For the text-containing cell, return its midpoint in (X, Y) coordinate format. 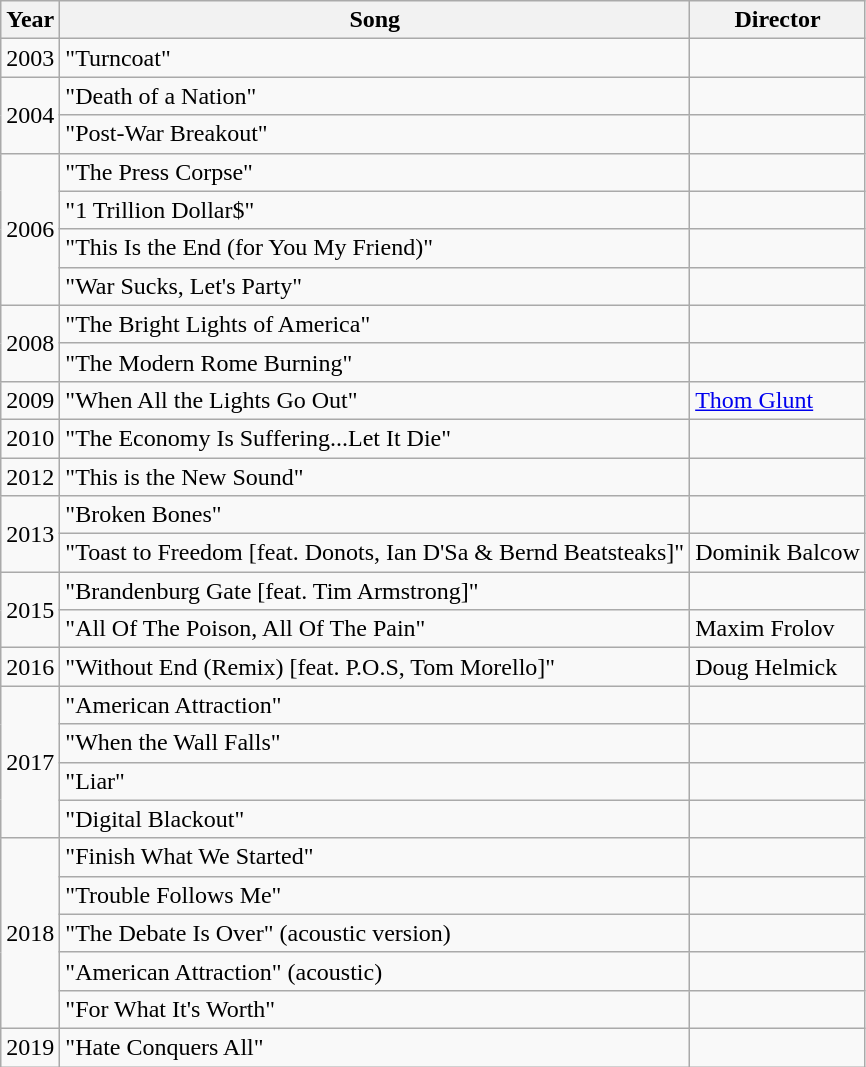
"Brandenburg Gate [feat. Tim Armstrong]" (375, 591)
"The Debate Is Over" (acoustic version) (375, 933)
Thom Glunt (778, 400)
2009 (30, 400)
2010 (30, 438)
"All Of The Poison, All Of The Pain" (375, 629)
"Liar" (375, 781)
"Toast to Freedom [feat. Donots, Ian D'Sa & Bernd Beatsteaks]" (375, 553)
"Finish What We Started" (375, 857)
"When All the Lights Go Out" (375, 400)
2006 (30, 229)
2017 (30, 762)
"American Attraction" (acoustic) (375, 971)
Song (375, 20)
2015 (30, 610)
"For What It's Worth" (375, 1009)
"Without End (Remix) [feat. P.O.S, Tom Morello]" (375, 667)
"The Bright Lights of America" (375, 324)
"Hate Conquers All" (375, 1047)
2004 (30, 115)
"When the Wall Falls" (375, 743)
"Turncoat" (375, 58)
"American Attraction" (375, 705)
"This Is the End (for You My Friend)" (375, 248)
"Broken Bones" (375, 515)
Year (30, 20)
Director (778, 20)
"The Economy Is Suffering...Let It Die" (375, 438)
Doug Helmick (778, 667)
"1 Trillion Dollar$" (375, 210)
2008 (30, 343)
2016 (30, 667)
"Post-War Breakout" (375, 134)
2013 (30, 534)
2003 (30, 58)
"War Sucks, Let's Party" (375, 286)
"Digital Blackout" (375, 819)
"Death of a Nation" (375, 96)
"The Press Corpse" (375, 172)
"This is the New Sound" (375, 477)
2012 (30, 477)
2019 (30, 1047)
Dominik Balcow (778, 553)
"Trouble Follows Me" (375, 895)
2018 (30, 933)
"The Modern Rome Burning" (375, 362)
Maxim Frolov (778, 629)
